Capture the cell that displays the provided text and extract its [X, Y] central coordinate. 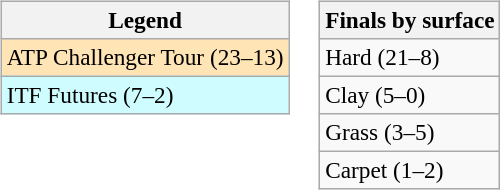
Legend [145, 20]
Finals by surface [410, 20]
Carpet (1–2) [410, 171]
Clay (5–0) [410, 95]
ATP Challenger Tour (23–13) [145, 57]
Hard (21–8) [410, 57]
ITF Futures (7–2) [145, 95]
Grass (3–5) [410, 133]
